Locate the cell with the specified text and output its [X, Y] center coordinate. 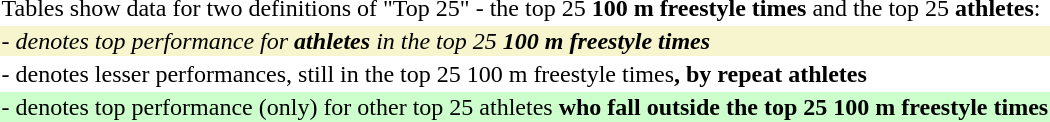
- denotes top performance for athletes in the top 25 100 m freestyle times [525, 41]
- denotes lesser performances, still in the top 25 100 m freestyle times, by repeat athletes [525, 74]
- denotes top performance (only) for other top 25 athletes who fall outside the top 25 100 m freestyle times [525, 107]
